Provide the (X, Y) coordinate of the cell's center where the given text is located.  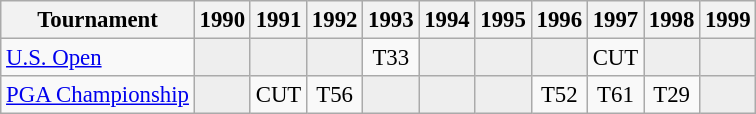
1993 (391, 20)
1990 (222, 20)
T33 (391, 58)
1997 (615, 20)
1992 (335, 20)
1995 (503, 20)
T56 (335, 95)
T29 (672, 95)
U.S. Open (98, 58)
T52 (559, 95)
1999 (728, 20)
Tournament (98, 20)
PGA Championship (98, 95)
1998 (672, 20)
T61 (615, 95)
1996 (559, 20)
1994 (447, 20)
1991 (278, 20)
